Determine the (X, Y) coordinate at the center of the cell enclosing the given text.  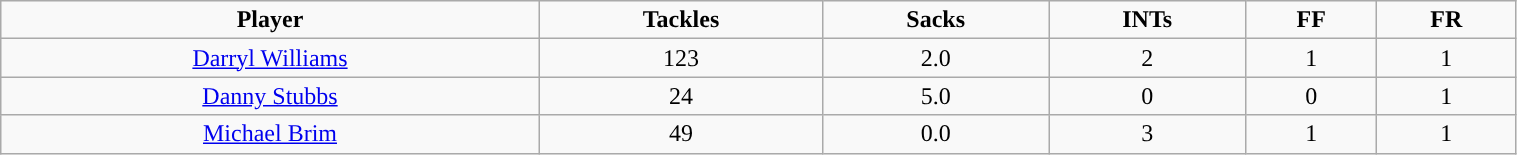
49 (680, 134)
5.0 (936, 96)
0.0 (936, 134)
2.0 (936, 58)
Darryl Williams (270, 58)
Sacks (936, 20)
Player (270, 20)
FF (1312, 20)
FR (1447, 20)
2 (1148, 58)
3 (1148, 134)
123 (680, 58)
24 (680, 96)
Michael Brim (270, 134)
Danny Stubbs (270, 96)
INTs (1148, 20)
Tackles (680, 20)
